Determine the (X, Y) coordinate at the center of the cell enclosing the given text.  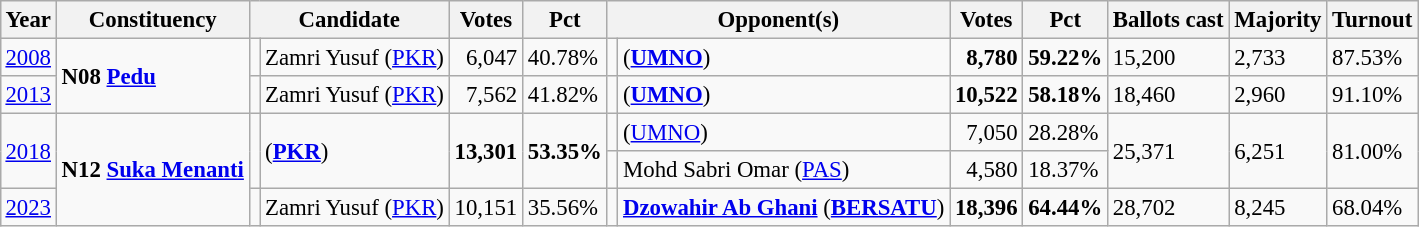
N08 Pedu (152, 76)
(PKR) (354, 152)
Ballots cast (1168, 20)
2013 (28, 95)
10,522 (986, 95)
91.10% (1372, 95)
15,200 (1168, 57)
28.28% (1066, 133)
25,371 (1168, 152)
53.35% (564, 152)
58.18% (1066, 95)
4,580 (986, 170)
6,251 (1278, 152)
40.78% (564, 57)
Turnout (1372, 20)
Constituency (152, 20)
2,733 (1278, 57)
2018 (28, 152)
Mohd Sabri Omar (PAS) (784, 170)
35.56% (564, 208)
8,780 (986, 57)
28,702 (1168, 208)
87.53% (1372, 57)
Year (28, 20)
2,960 (1278, 95)
N12 Suka Menanti (152, 170)
Dzowahir Ab Ghani (BERSATU) (784, 208)
13,301 (486, 152)
2008 (28, 57)
68.04% (1372, 208)
Opponent(s) (778, 20)
81.00% (1372, 152)
18,396 (986, 208)
8,245 (1278, 208)
2023 (28, 208)
7,050 (986, 133)
64.44% (1066, 208)
Candidate (349, 20)
7,562 (486, 95)
10,151 (486, 208)
18,460 (1168, 95)
59.22% (1066, 57)
41.82% (564, 95)
6,047 (486, 57)
Majority (1278, 20)
18.37% (1066, 170)
